Capture the cell that displays the provided text and extract its [x, y] central coordinate. 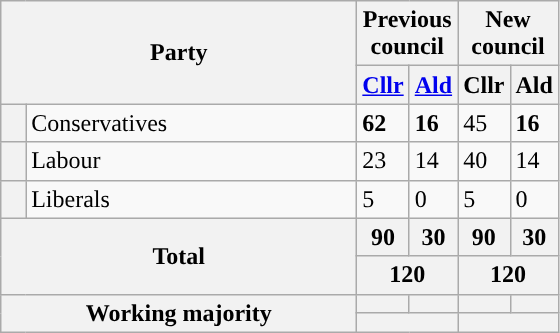
Party [179, 52]
62 [383, 123]
45 [484, 123]
23 [383, 161]
Previous council [408, 34]
Total [179, 256]
Liberals [192, 199]
40 [484, 161]
New council [508, 34]
Working majority [179, 313]
Conservatives [192, 123]
Labour [192, 161]
